Locate the cell with the specified text and output its (X, Y) center coordinate. 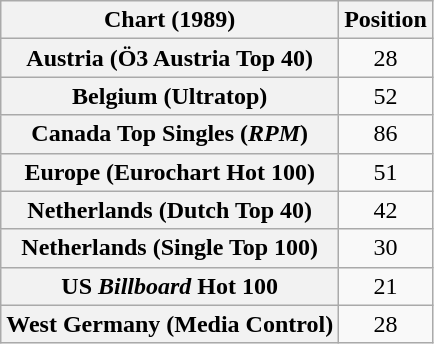
Netherlands (Dutch Top 40) (170, 210)
US Billboard Hot 100 (170, 286)
42 (386, 210)
51 (386, 172)
Chart (1989) (170, 20)
West Germany (Media Control) (170, 324)
Canada Top Singles (RPM) (170, 134)
Position (386, 20)
Netherlands (Single Top 100) (170, 248)
Europe (Eurochart Hot 100) (170, 172)
21 (386, 286)
Belgium (Ultratop) (170, 96)
30 (386, 248)
86 (386, 134)
Austria (Ö3 Austria Top 40) (170, 58)
52 (386, 96)
